Return (X, Y) of the center of cell containing provided text 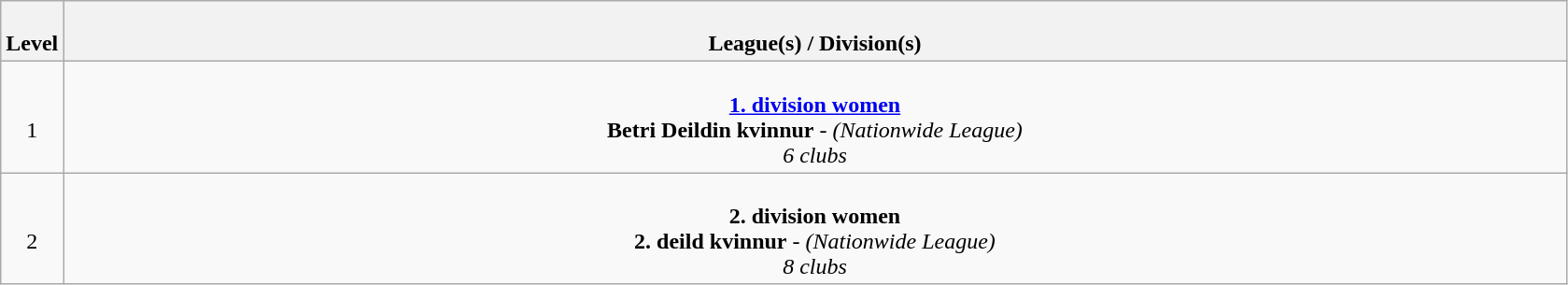
Level (32, 32)
2. division women 2. deild kvinnur - (Nationwide League) 8 clubs (814, 228)
1 (32, 118)
1. division women Betri Deildin kvinnur - (Nationwide League) 6 clubs (814, 118)
League(s) / Division(s) (814, 32)
2 (32, 228)
